Determine the [x, y] coordinate at the center of the cell enclosing the given text.  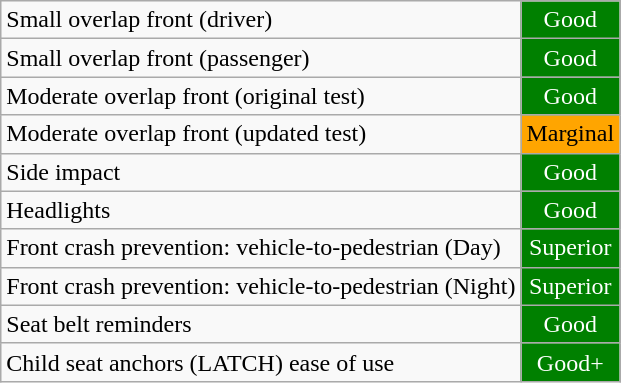
Small overlap front (driver) [261, 20]
Marginal [570, 134]
Moderate overlap front (original test) [261, 96]
Headlights [261, 210]
Small overlap front (passenger) [261, 58]
Moderate overlap front (updated test) [261, 134]
Front crash prevention: vehicle-to-pedestrian (Day) [261, 248]
Front crash prevention: vehicle-to-pedestrian (Night) [261, 286]
Seat belt reminders [261, 324]
Good+ [570, 362]
Child seat anchors (LATCH) ease of use [261, 362]
Side impact [261, 172]
